Return (x, y) of the center of cell containing provided text 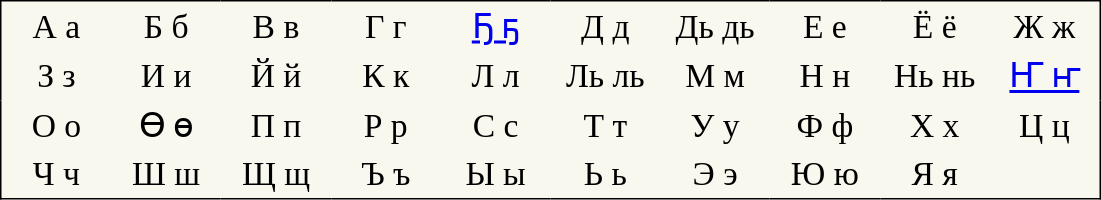
А а (56, 26)
Дь дь (715, 26)
Ө ө (166, 125)
Д д (605, 26)
Г г (386, 26)
К к (386, 76)
У у (715, 125)
М м (715, 76)
Ю ю (825, 174)
И и (166, 76)
Ц ц (1046, 125)
Е е (825, 26)
П п (276, 125)
Ль ль (605, 76)
Ф ф (825, 125)
Ҥ ҥ (1046, 76)
Ҕ ҕ (496, 26)
Ж ж (1046, 26)
Х х (935, 125)
Й й (276, 76)
Ъ ъ (386, 174)
Н н (825, 76)
Э э (715, 174)
Нь нь (935, 76)
О о (56, 125)
Ь ь (605, 174)
Ш ш (166, 174)
Щ щ (276, 174)
Л л (496, 76)
Ё ё (935, 26)
В в (276, 26)
З з (56, 76)
Р р (386, 125)
Ч ч (56, 174)
Т т (605, 125)
Я я (935, 174)
Б б (166, 26)
Ы ы (496, 174)
С с (496, 125)
